Pinpoint the cell where the given text exists, returning its (X, Y) midpoint coordinate. 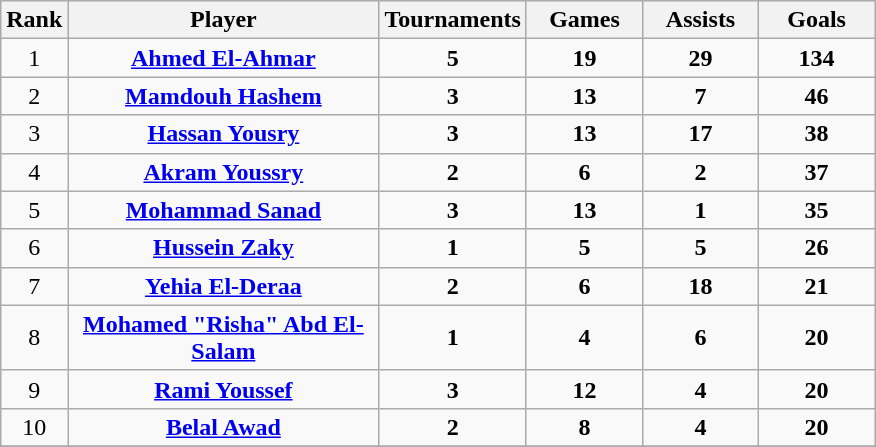
Games (584, 20)
Akram Youssry (224, 172)
Tournaments (453, 20)
37 (817, 172)
18 (701, 286)
134 (817, 58)
Belal Awad (224, 427)
Goals (817, 20)
Yehia El-Deraa (224, 286)
26 (817, 248)
46 (817, 96)
19 (584, 58)
Mohamed "Risha" Abd El-Salam (224, 338)
29 (701, 58)
Rank (34, 20)
Hussein Zaky (224, 248)
9 (34, 389)
Rami Youssef (224, 389)
38 (817, 134)
17 (701, 134)
10 (34, 427)
Hassan Yousry (224, 134)
Ahmed El-Ahmar (224, 58)
Player (224, 20)
Mohammad Sanad (224, 210)
Assists (701, 20)
35 (817, 210)
12 (584, 389)
Mamdouh Hashem (224, 96)
21 (817, 286)
